From the cell containing the given text, extract its center point as [x, y] coordinate. 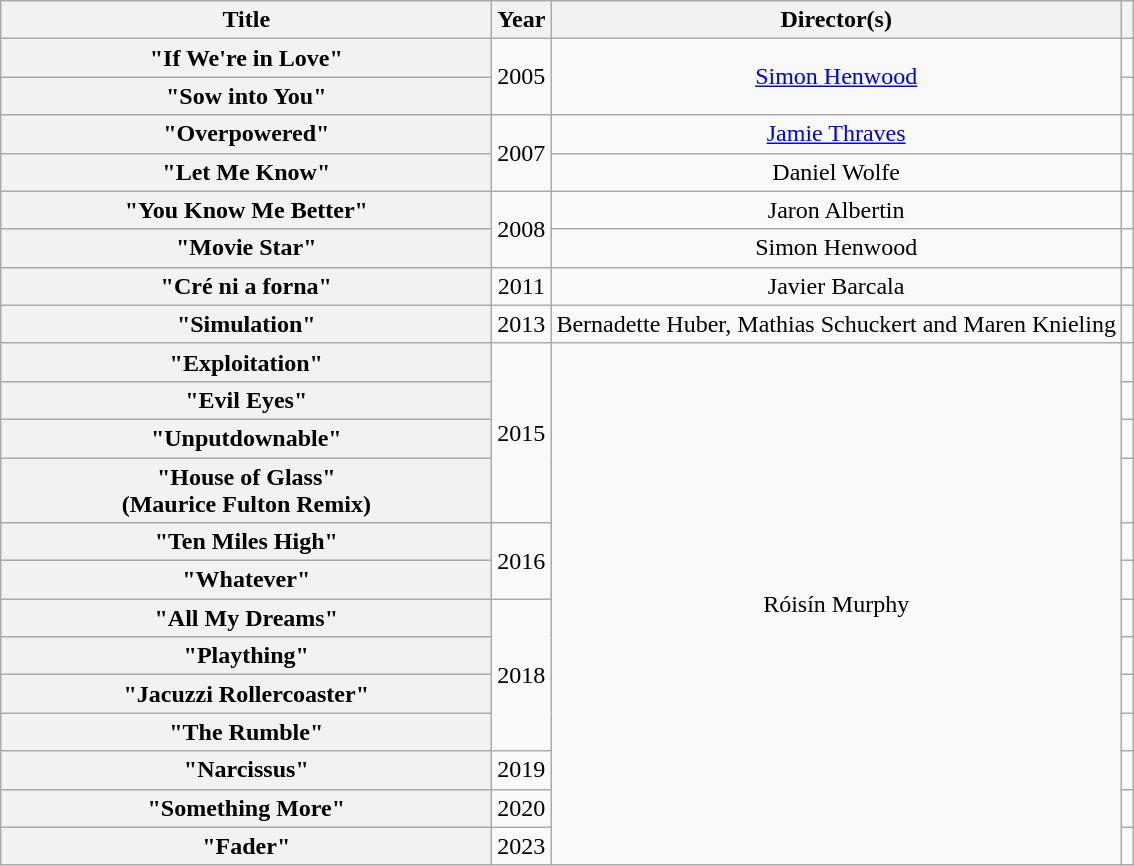
2016 [522, 561]
"House of Glass"(Maurice Fulton Remix) [246, 490]
"If We're in Love" [246, 58]
Title [246, 20]
"Evil Eyes" [246, 400]
Director(s) [836, 20]
"The Rumble" [246, 732]
2008 [522, 229]
"Simulation" [246, 324]
2023 [522, 846]
"Narcissus" [246, 770]
"All My Dreams" [246, 618]
Javier Barcala [836, 286]
Daniel Wolfe [836, 172]
Róisín Murphy [836, 604]
2011 [522, 286]
"Movie Star" [246, 248]
2013 [522, 324]
Year [522, 20]
2005 [522, 77]
2019 [522, 770]
2020 [522, 808]
"Fader" [246, 846]
"Something More" [246, 808]
"Jacuzzi Rollercoaster" [246, 694]
"Let Me Know" [246, 172]
"Exploitation" [246, 362]
"Plaything" [246, 656]
2007 [522, 153]
"Unputdownable" [246, 438]
Jaron Albertin [836, 210]
2015 [522, 432]
"Whatever" [246, 580]
"Overpowered" [246, 134]
"Ten Miles High" [246, 542]
"Sow into You" [246, 96]
"Cré ni a forna" [246, 286]
"You Know Me Better" [246, 210]
Bernadette Huber, Mathias Schuckert and Maren Knieling [836, 324]
Jamie Thraves [836, 134]
2018 [522, 675]
